From the cell containing the given text, extract its center point as [X, Y] coordinate. 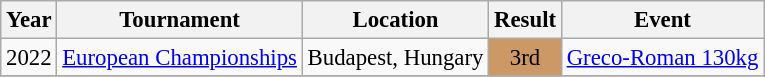
2022 [29, 58]
Budapest, Hungary [395, 58]
European Championships [180, 58]
Tournament [180, 20]
Result [526, 20]
Location [395, 20]
Event [662, 20]
Year [29, 20]
Greco-Roman 130kg [662, 58]
3rd [526, 58]
